Locate the cell with the specified text and output its [X, Y] center coordinate. 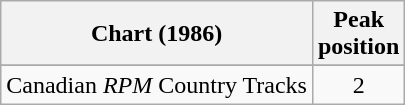
2 [358, 85]
Peakposition [358, 34]
Chart (1986) [157, 34]
Canadian RPM Country Tracks [157, 85]
